Detect which cell encompasses the target text, then output its (X, Y) center coordinate. 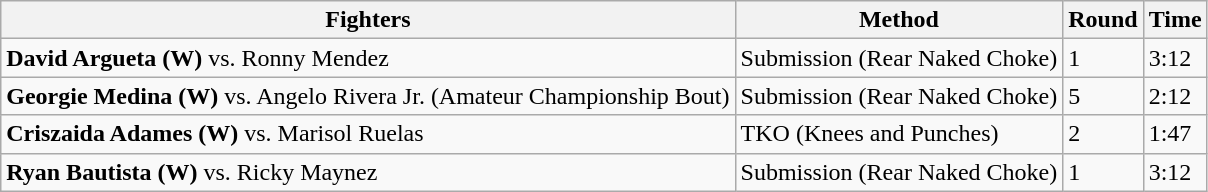
Time (1175, 20)
Ryan Bautista (W) vs. Ricky Maynez (368, 172)
2:12 (1175, 96)
Fighters (368, 20)
TKO (Knees and Punches) (899, 134)
Round (1103, 20)
David Argueta (W) vs. Ronny Mendez (368, 58)
2 (1103, 134)
Georgie Medina (W) vs. Angelo Rivera Jr. (Amateur Championship Bout) (368, 96)
5 (1103, 96)
Criszaida Adames (W) vs. Marisol Ruelas (368, 134)
Method (899, 20)
1:47 (1175, 134)
